Find where the given text appears and provide that cell's center as [X, Y] coordinate. 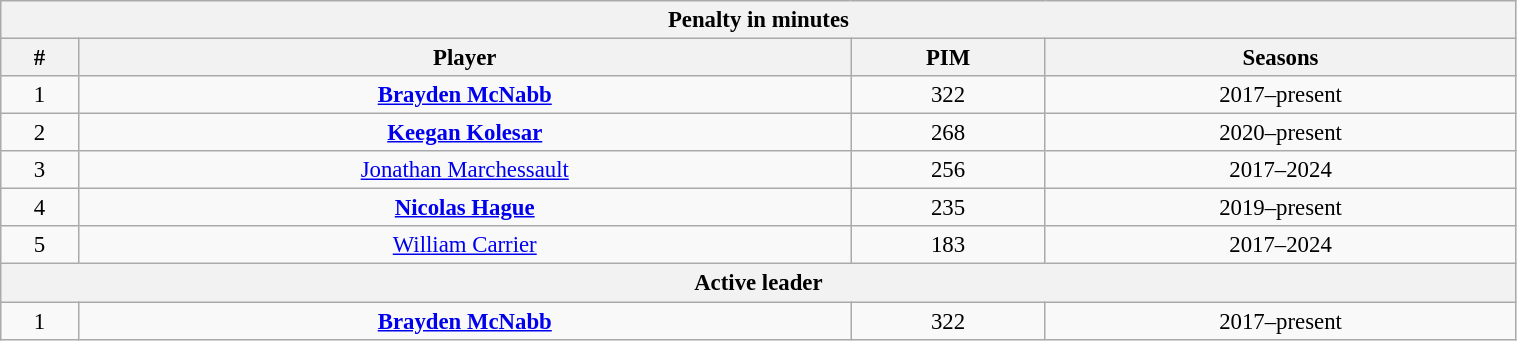
256 [948, 170]
Keegan Kolesar [464, 133]
Nicolas Hague [464, 208]
183 [948, 245]
2019–present [1280, 208]
William Carrier [464, 245]
Jonathan Marchessault [464, 170]
# [40, 58]
3 [40, 170]
2 [40, 133]
5 [40, 245]
2020–present [1280, 133]
Seasons [1280, 58]
268 [948, 133]
Penalty in minutes [758, 20]
4 [40, 208]
235 [948, 208]
Player [464, 58]
Active leader [758, 283]
PIM [948, 58]
